Capture the cell that displays the provided text and extract its [X, Y] central coordinate. 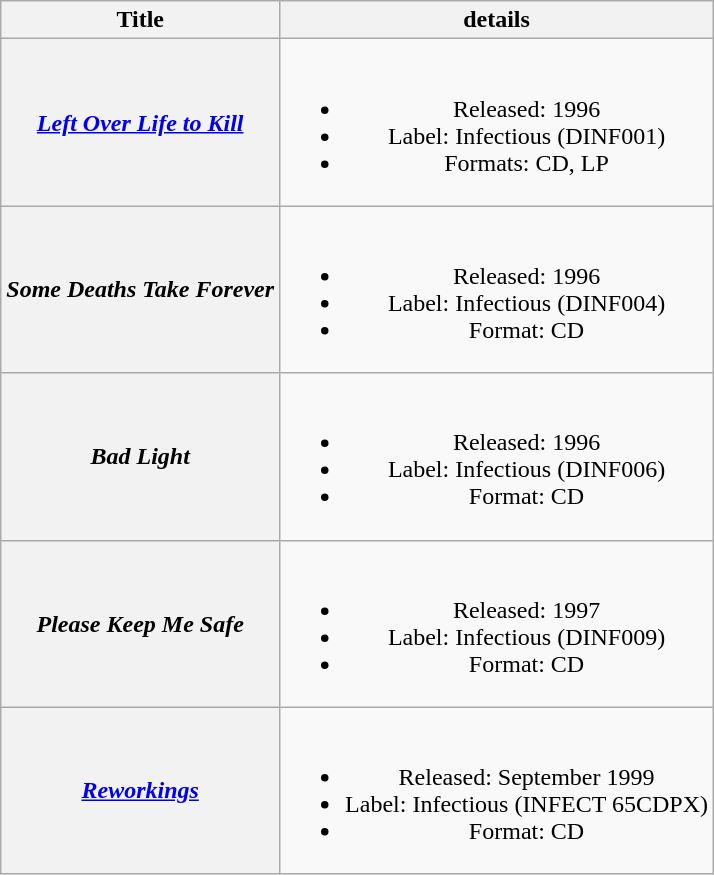
Please Keep Me Safe [140, 624]
Released: 1997Label: Infectious (DINF009)Format: CD [497, 624]
Released: September 1999Label: Infectious (INFECT 65CDPX)Format: CD [497, 790]
Left Over Life to Kill [140, 122]
Reworkings [140, 790]
Some Deaths Take Forever [140, 290]
Released: 1996Label: Infectious (DINF001)Formats: CD, LP [497, 122]
Bad Light [140, 456]
Released: 1996Label: Infectious (DINF006)Format: CD [497, 456]
details [497, 20]
Title [140, 20]
Released: 1996Label: Infectious (DINF004)Format: CD [497, 290]
